For the text-containing cell, return its midpoint in (X, Y) coordinate format. 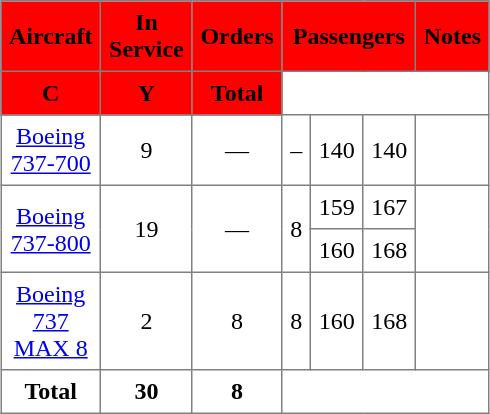
Boeing 737-700 (51, 150)
167 (389, 207)
– (296, 150)
In Service (147, 36)
Aircraft (51, 36)
Boeing 737-800 (51, 228)
Orders (237, 36)
2 (147, 321)
C (51, 93)
19 (147, 228)
Boeing 737 MAX 8 (51, 321)
Notes (452, 36)
30 (147, 392)
159 (336, 207)
Y (147, 93)
Passengers (349, 36)
9 (147, 150)
